Return [X, Y] of the center of cell containing provided text 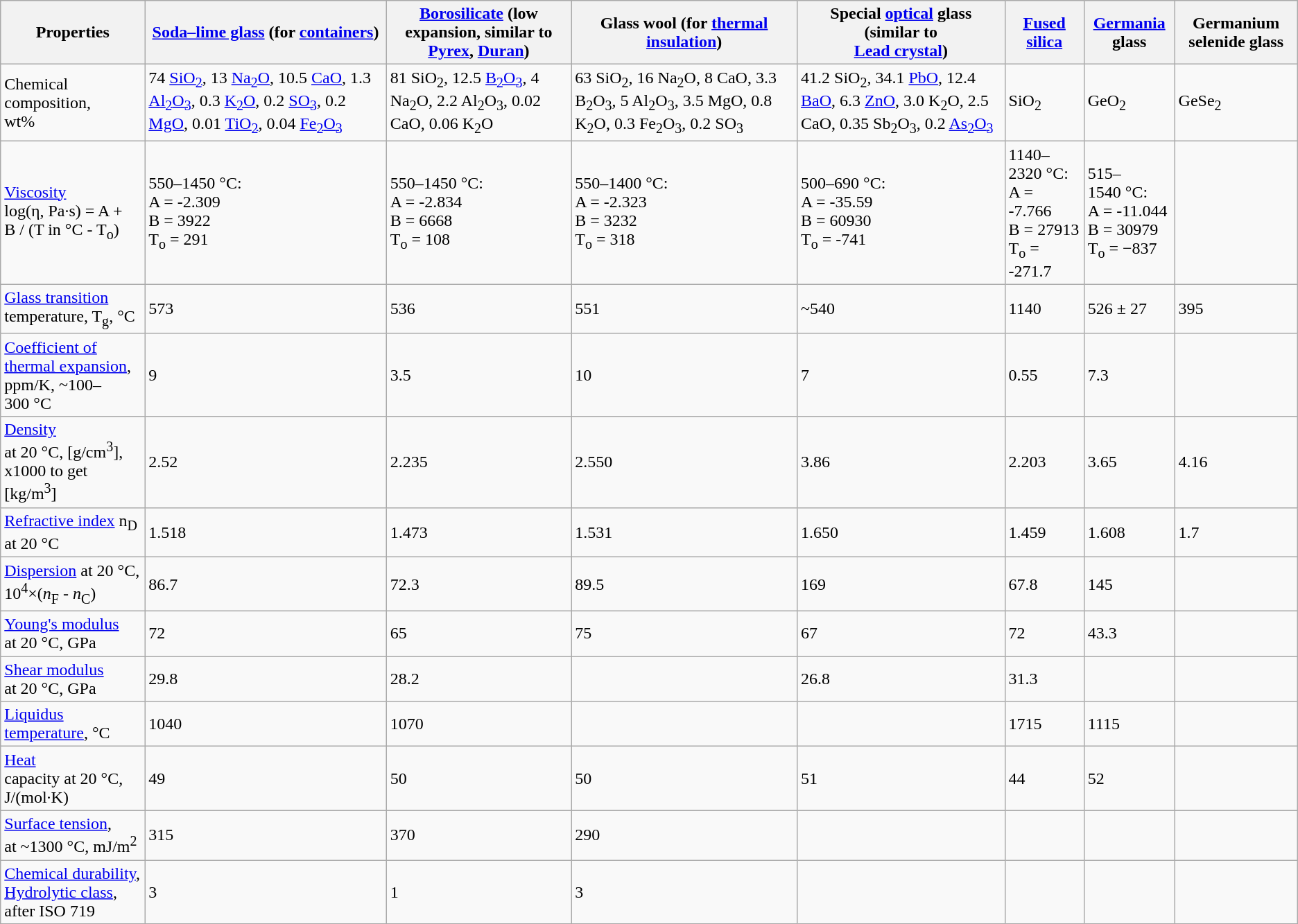
315 [266, 835]
81 SiO2, 12.5 B2O3, 4 Na2O, 2.2 Al2O3, 0.02 CaO, 0.06 K2O [478, 103]
9 [266, 374]
526 ± 27 [1129, 309]
169 [901, 584]
67 [901, 634]
31.3 [1044, 679]
1115 [1129, 724]
89.5 [684, 584]
~540 [901, 309]
Germanium selenide glass [1236, 33]
1715 [1044, 724]
Glass transitiontemperature, Tg, °C [73, 309]
74 SiO2, 13 Na2O, 10.5 CaO, 1.3 Al2O3, 0.3 K2O, 0.2 SO3, 0.2 MgO, 0.01 TiO2, 0.04 Fe2O3 [266, 103]
49 [266, 778]
145 [1129, 584]
Germania glass [1129, 33]
75 [684, 634]
1.531 [684, 532]
7.3 [1129, 374]
7 [901, 374]
10 [684, 374]
395 [1236, 309]
1140 [1044, 309]
4.16 [1236, 462]
Properties [73, 33]
1.518 [266, 532]
Surface tension,at ~1300 °C, mJ/m2 [73, 835]
SiO2 [1044, 103]
Glass wool (for thermal insulation) [684, 33]
1140–2320 °C:A = -7.766B = 27913To = -271.7 [1044, 213]
67.8 [1044, 584]
290 [684, 835]
3.65 [1129, 462]
Soda–lime glass (for containers) [266, 33]
1.650 [901, 532]
1 [478, 891]
2.52 [266, 462]
Heatcapacity at 20 °C,J/(mol·K) [73, 778]
573 [266, 309]
GeO2 [1129, 103]
Chemicalcomposition,wt% [73, 103]
0.55 [1044, 374]
500–690 °C:A = -35.59B = 60930To = -741 [901, 213]
29.8 [266, 679]
65 [478, 634]
1.473 [478, 532]
370 [478, 835]
2.203 [1044, 462]
28.2 [478, 679]
86.7 [266, 584]
Fused silica [1044, 33]
550–1400 °C:A = -2.323B = 3232To = 318 [684, 213]
63 SiO2, 16 Na2O, 8 CaO, 3.3 B2O3, 5 Al2O3, 3.5 MgO, 0.8 K2O, 0.3 Fe2O3, 0.2 SO3 [684, 103]
Shear modulusat 20 °C, GPa [73, 679]
GeSe2 [1236, 103]
2.550 [684, 462]
1040 [266, 724]
551 [684, 309]
1070 [478, 724]
Coefficient ofthermal expansion,ppm/K, ~100–300 °C [73, 374]
1.459 [1044, 532]
515–1540 °C:A = -11.044B = 30979To = −837 [1129, 213]
550–1450 °C:A = -2.309B = 3922To = 291 [266, 213]
Viscositylog(η, Pa·s) = A +B / (T in °C - To) [73, 213]
51 [901, 778]
Refractive index nD at 20 °C [73, 532]
Densityat 20 °C, [g/cm3], x1000 to get [kg/m3] [73, 462]
1.608 [1129, 532]
44 [1044, 778]
2.235 [478, 462]
Special optical glass (similar toLead crystal) [901, 33]
Dispersion at 20 °C,104×(nF - nC) [73, 584]
26.8 [901, 679]
3.86 [901, 462]
536 [478, 309]
Borosilicate (low expansion, similar to Pyrex, Duran) [478, 33]
550–1450 °C:A = -2.834B = 6668To = 108 [478, 213]
Liquidustemperature, °C [73, 724]
72.3 [478, 584]
1.7 [1236, 532]
43.3 [1129, 634]
52 [1129, 778]
Chemical durability,Hydrolytic class,after ISO 719 [73, 891]
41.2 SiO2, 34.1 PbO, 12.4 BaO, 6.3 ZnO, 3.0 K2O, 2.5 CaO, 0.35 Sb2O3, 0.2 As2O3 [901, 103]
Young's modulusat 20 °C, GPa [73, 634]
3.5 [478, 374]
